Extract the [x, y] coordinate from the center of the cell holding the provided text.  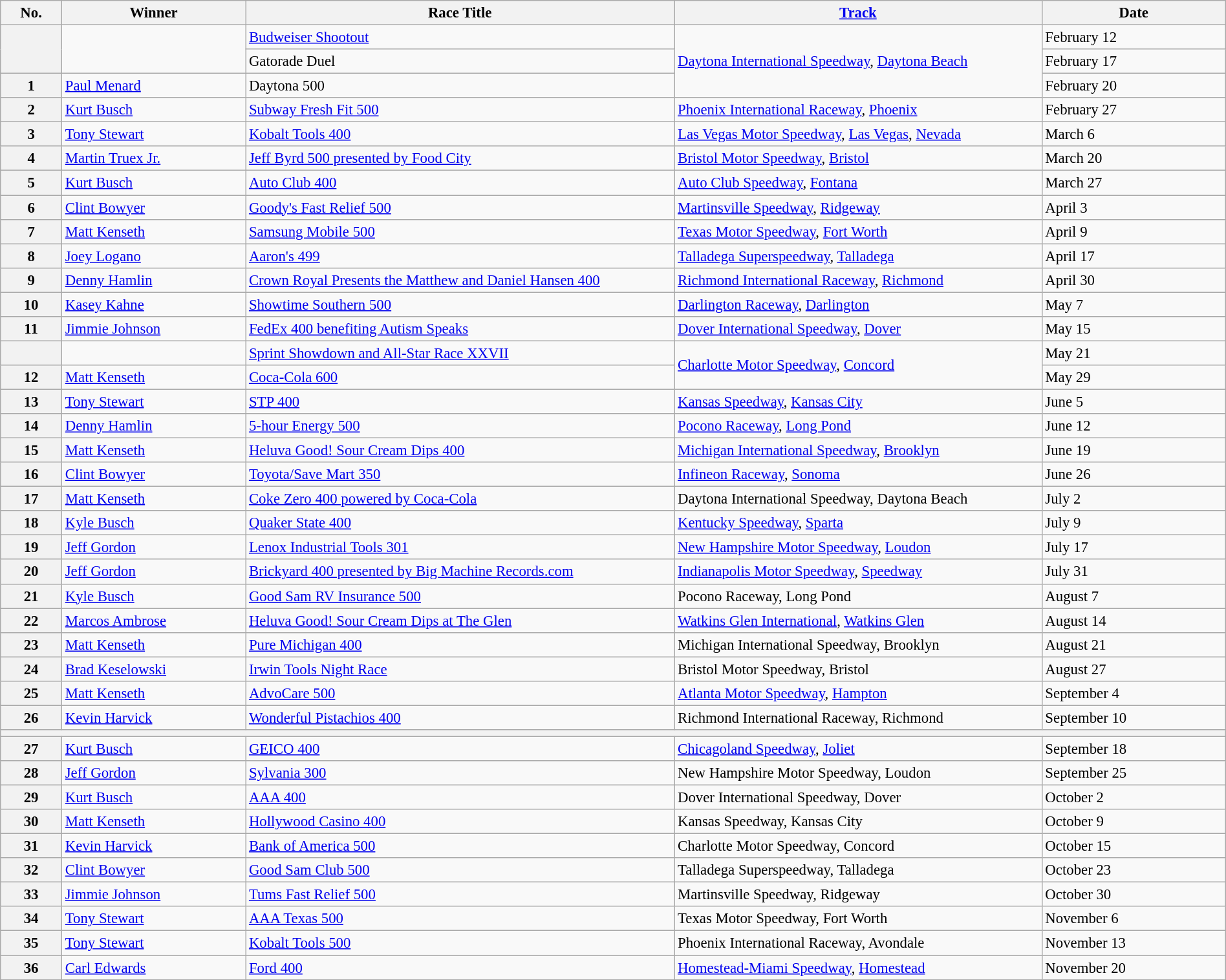
Carl Edwards [153, 968]
May 15 [1134, 329]
July 31 [1134, 572]
Paul Menard [153, 86]
Date [1134, 13]
May 7 [1134, 304]
October 15 [1134, 846]
28 [31, 773]
26 [31, 718]
Goody's Fast Relief 500 [460, 208]
Hollywood Casino 400 [460, 822]
AAA Texas 500 [460, 919]
Martin Truex Jr. [153, 158]
August 21 [1134, 644]
Quaker State 400 [460, 523]
Lenox Industrial Tools 301 [460, 548]
March 6 [1134, 134]
July 17 [1134, 548]
4 [31, 158]
9 [31, 280]
September 25 [1134, 773]
Showtime Southern 500 [460, 304]
November 6 [1134, 919]
Watkins Glen International, Watkins Glen [858, 621]
July 9 [1134, 523]
5 [31, 183]
AdvoCare 500 [460, 694]
March 20 [1134, 158]
Pure Michigan 400 [460, 644]
17 [31, 499]
11 [31, 329]
33 [31, 895]
20 [31, 572]
October 9 [1134, 822]
October 2 [1134, 798]
June 5 [1134, 401]
25 [31, 694]
Auto Club 400 [460, 183]
Daytona 500 [460, 86]
Atlanta Motor Speedway, Hampton [858, 694]
23 [31, 644]
April 17 [1134, 256]
Budweiser Shootout [460, 37]
Marcos Ambrose [153, 621]
Jeff Byrd 500 presented by Food City [460, 158]
Winner [153, 13]
September 10 [1134, 718]
22 [31, 621]
Kobalt Tools 500 [460, 943]
Coca-Cola 600 [460, 378]
15 [31, 451]
Good Sam Club 500 [460, 870]
7 [31, 231]
April 3 [1134, 208]
30 [31, 822]
February 12 [1134, 37]
June 26 [1134, 474]
12 [31, 378]
Heluva Good! Sour Cream Dips at The Glen [460, 621]
STP 400 [460, 401]
1 [31, 86]
Homestead-Miami Speedway, Homestead [858, 968]
Phoenix International Raceway, Phoenix [858, 110]
No. [31, 13]
February 17 [1134, 61]
Bank of America 500 [460, 846]
June 12 [1134, 426]
October 30 [1134, 895]
September 18 [1134, 749]
Race Title [460, 13]
Coke Zero 400 powered by Coca-Cola [460, 499]
May 21 [1134, 353]
3 [31, 134]
Brickyard 400 presented by Big Machine Records.com [460, 572]
14 [31, 426]
FedEx 400 benefiting Autism Speaks [460, 329]
8 [31, 256]
Infineon Raceway, Sonoma [858, 474]
Brad Keselowski [153, 669]
6 [31, 208]
February 20 [1134, 86]
July 2 [1134, 499]
Crown Royal Presents the Matthew and Daniel Hansen 400 [460, 280]
September 4 [1134, 694]
June 19 [1134, 451]
Kentucky Speedway, Sparta [858, 523]
GEICO 400 [460, 749]
Good Sam RV Insurance 500 [460, 596]
18 [31, 523]
November 20 [1134, 968]
August 7 [1134, 596]
Wonderful Pistachios 400 [460, 718]
Phoenix International Raceway, Avondale [858, 943]
27 [31, 749]
13 [31, 401]
Tums Fast Relief 500 [460, 895]
Joey Logano [153, 256]
Indianapolis Motor Speedway, Speedway [858, 572]
Sprint Showdown and All-Star Race XXVII [460, 353]
August 14 [1134, 621]
2 [31, 110]
19 [31, 548]
Las Vegas Motor Speedway, Las Vegas, Nevada [858, 134]
Darlington Raceway, Darlington [858, 304]
April 9 [1134, 231]
Subway Fresh Fit 500 [460, 110]
31 [31, 846]
Track [858, 13]
May 29 [1134, 378]
Kasey Kahne [153, 304]
Sylvania 300 [460, 773]
AAA 400 [460, 798]
35 [31, 943]
16 [31, 474]
10 [31, 304]
36 [31, 968]
October 23 [1134, 870]
Auto Club Speedway, Fontana [858, 183]
Toyota/Save Mart 350 [460, 474]
34 [31, 919]
November 13 [1134, 943]
29 [31, 798]
32 [31, 870]
Ford 400 [460, 968]
21 [31, 596]
April 30 [1134, 280]
Irwin Tools Night Race [460, 669]
August 27 [1134, 669]
Chicagoland Speedway, Joliet [858, 749]
5-hour Energy 500 [460, 426]
Samsung Mobile 500 [460, 231]
February 27 [1134, 110]
Gatorade Duel [460, 61]
Heluva Good! Sour Cream Dips 400 [460, 451]
24 [31, 669]
Aaron's 499 [460, 256]
Kobalt Tools 400 [460, 134]
March 27 [1134, 183]
